Return the [X, Y] coordinate for the center point of the cell that contains the specified text.  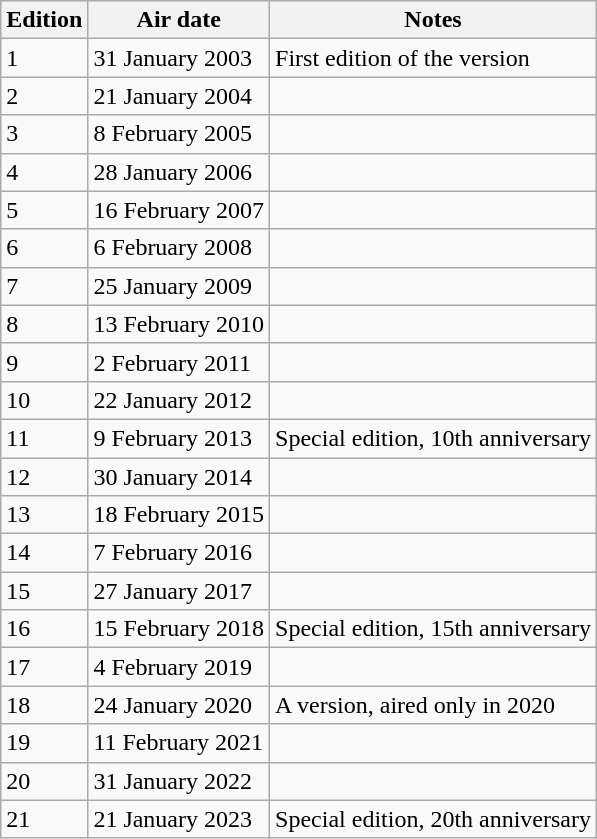
10 [44, 400]
16 February 2007 [179, 210]
8 [44, 324]
31 January 2022 [179, 781]
30 January 2014 [179, 477]
A version, aired only in 2020 [434, 705]
31 January 2003 [179, 58]
6 February 2008 [179, 248]
13 February 2010 [179, 324]
19 [44, 743]
1 [44, 58]
8 February 2005 [179, 134]
Special edition, 20th anniversary [434, 819]
22 January 2012 [179, 400]
Special edition, 10th anniversary [434, 438]
9 [44, 362]
25 January 2009 [179, 286]
4 February 2019 [179, 667]
13 [44, 515]
6 [44, 248]
12 [44, 477]
7 [44, 286]
21 January 2023 [179, 819]
Notes [434, 20]
9 February 2013 [179, 438]
27 January 2017 [179, 591]
28 January 2006 [179, 172]
4 [44, 172]
First edition of the version [434, 58]
11 February 2021 [179, 743]
18 [44, 705]
2 February 2011 [179, 362]
24 January 2020 [179, 705]
5 [44, 210]
2 [44, 96]
3 [44, 134]
21 [44, 819]
16 [44, 629]
7 February 2016 [179, 553]
Edition [44, 20]
21 January 2004 [179, 96]
11 [44, 438]
18 February 2015 [179, 515]
15 February 2018 [179, 629]
14 [44, 553]
20 [44, 781]
15 [44, 591]
17 [44, 667]
Air date [179, 20]
Special edition, 15th anniversary [434, 629]
